Capture the cell that displays the provided text and extract its (X, Y) central coordinate. 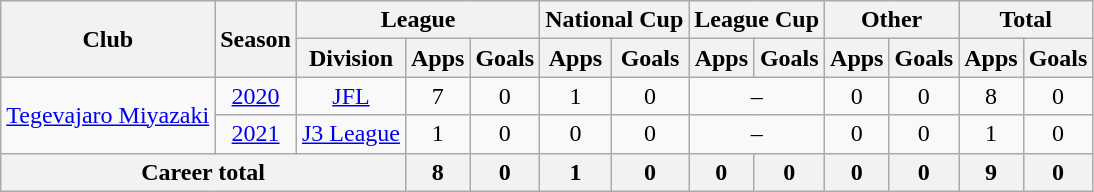
9 (991, 172)
Division (350, 58)
National Cup (614, 20)
JFL (350, 96)
7 (437, 96)
Tegevajaro Miyazaki (108, 115)
League (418, 20)
Career total (204, 172)
2020 (256, 96)
Total (1026, 20)
J3 League (350, 134)
Season (256, 39)
Other (892, 20)
League Cup (757, 20)
Club (108, 39)
2021 (256, 134)
